Return the (x, y) coordinate for the center point of the cell that contains the specified text.  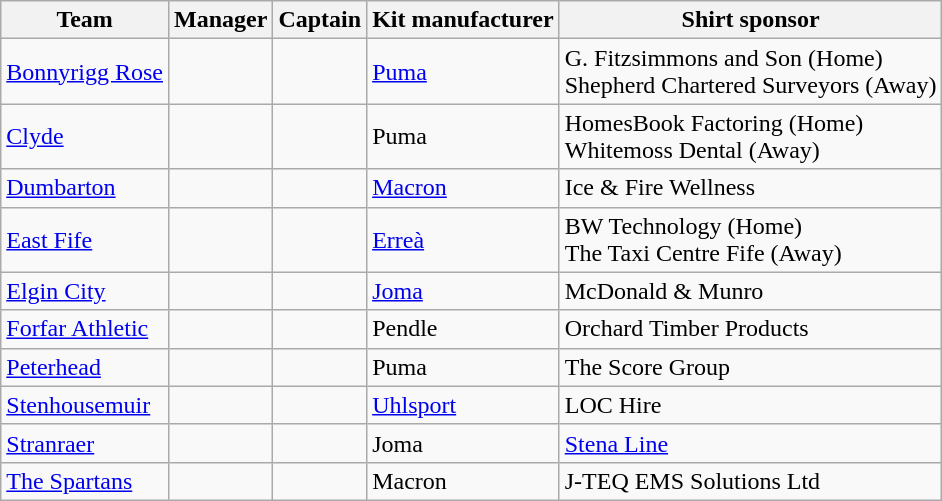
HomesBook Factoring (Home)Whitemoss Dental (Away) (750, 136)
Stena Line (750, 443)
Elgin City (85, 291)
Orchard Timber Products (750, 329)
Erreà (464, 240)
BW Technology (Home)The Taxi Centre Fife (Away) (750, 240)
Uhlsport (464, 405)
East Fife (85, 240)
Bonnyrigg Rose (85, 72)
Ice & Fire Wellness (750, 188)
The Spartans (85, 481)
Stranraer (85, 443)
Pendle (464, 329)
J-TEQ EMS Solutions Ltd (750, 481)
Kit manufacturer (464, 20)
Manager (220, 20)
LOC Hire (750, 405)
McDonald & Munro (750, 291)
Captain (320, 20)
Team (85, 20)
The Score Group (750, 367)
Dumbarton (85, 188)
G. Fitzsimmons and Son (Home)Shepherd Chartered Surveyors (Away) (750, 72)
Stenhousemuir (85, 405)
Shirt sponsor (750, 20)
Clyde (85, 136)
Forfar Athletic (85, 329)
Peterhead (85, 367)
